Detect which cell encompasses the target text, then output its (x, y) center coordinate. 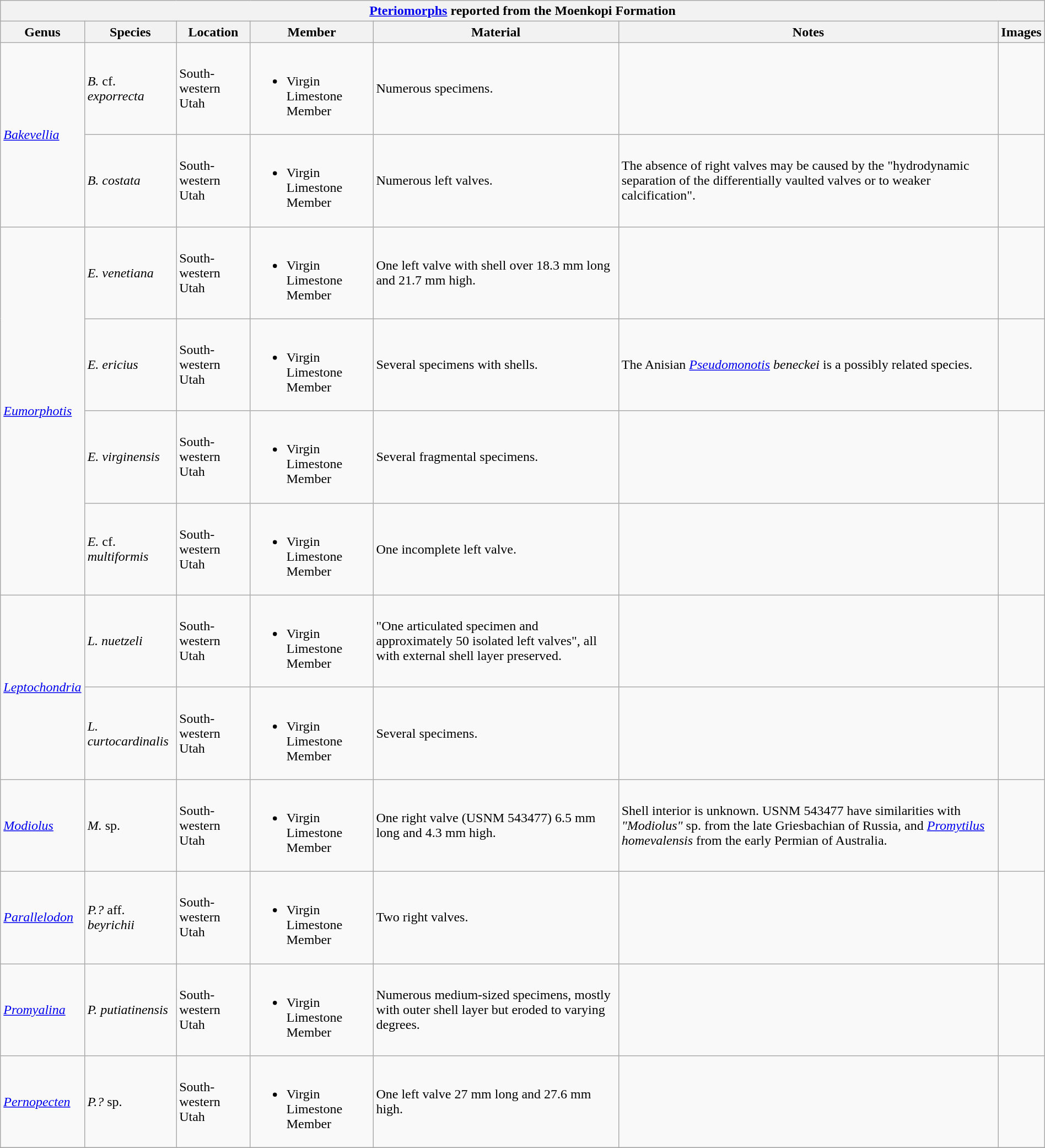
P. putiatinensis (130, 1010)
Several specimens with shells. (496, 365)
Parallelodon (42, 918)
Numerous medium-sized specimens, mostly with outer shell layer but eroded to varying degrees. (496, 1010)
B. costata (130, 181)
One left valve with shell over 18.3 mm long and 21.7 mm high. (496, 272)
P.? sp. (130, 1102)
The absence of right valves may be caused by the "hydrodynamic separation of the differentially vaulted valves or to weaker calcification". (808, 181)
Location (214, 32)
Two right valves. (496, 918)
E. virginensis (130, 457)
B. cf. exporrecta (130, 88)
Numerous specimens. (496, 88)
Leptochondria (42, 687)
One right valve (USNM 543477) 6.5 mm long and 4.3 mm high. (496, 825)
Numerous left valves. (496, 181)
L. curtocardinalis (130, 733)
M. sp. (130, 825)
Species (130, 32)
The Anisian Pseudomonotis beneckei is a possibly related species. (808, 365)
Images (1021, 32)
Eumorphotis (42, 411)
One left valve 27 mm long and 27.6 mm high. (496, 1102)
Member (312, 32)
Pteriomorphs reported from the Moenkopi Formation (522, 11)
Modiolus (42, 825)
Pernopecten (42, 1102)
"One articulated specimen and approximately 50 isolated left valves", all with external shell layer preserved. (496, 641)
Notes (808, 32)
One incomplete left valve. (496, 549)
L. nuetzeli (130, 641)
Several fragmental specimens. (496, 457)
Genus (42, 32)
Several specimens. (496, 733)
E. cf. multiformis (130, 549)
P.? aff. beyrichii (130, 918)
Bakevellia (42, 135)
Promyalina (42, 1010)
E. ericius (130, 365)
E. venetiana (130, 272)
Material (496, 32)
